Provide the [x, y] coordinate of the cell's center where the given text is located.  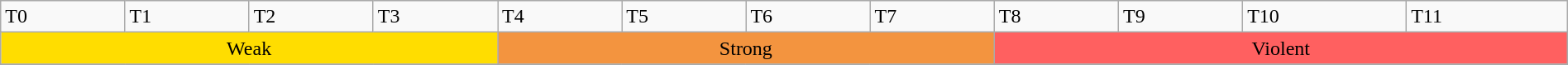
Weak [250, 48]
T1 [187, 17]
T2 [311, 17]
T8 [1056, 17]
T10 [1325, 17]
T3 [435, 17]
T11 [1487, 17]
T5 [684, 17]
T4 [560, 17]
T6 [808, 17]
T7 [932, 17]
T0 [63, 17]
Strong [746, 48]
T9 [1180, 17]
Violent [1280, 48]
